Detect which cell encompasses the target text, then output its (X, Y) center coordinate. 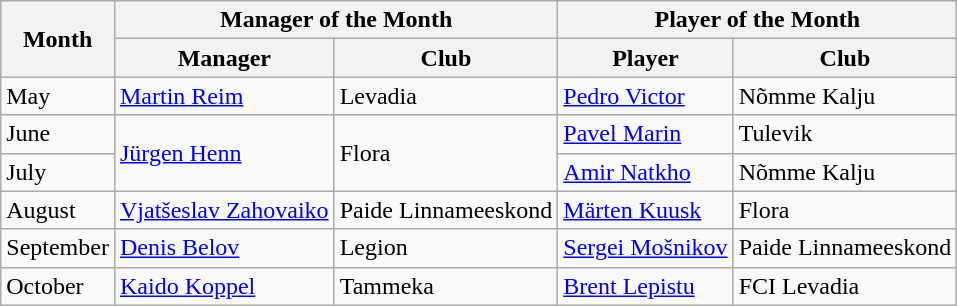
Jürgen Henn (224, 153)
Tammeka (446, 286)
June (58, 134)
Tulevik (845, 134)
Pedro Victor (646, 96)
August (58, 210)
Martin Reim (224, 96)
Legion (446, 248)
Sergei Mošnikov (646, 248)
Brent Lepistu (646, 286)
Levadia (446, 96)
Manager (224, 58)
Pavel Marin (646, 134)
July (58, 172)
Märten Kuusk (646, 210)
Manager of the Month (336, 20)
May (58, 96)
Kaido Koppel (224, 286)
FCI Levadia (845, 286)
Denis Belov (224, 248)
Vjatšeslav Zahovaiko (224, 210)
September (58, 248)
Player of the Month (758, 20)
Month (58, 39)
Player (646, 58)
October (58, 286)
Amir Natkho (646, 172)
